Output the [X, Y] coordinate of the center of the cell containing the given text.  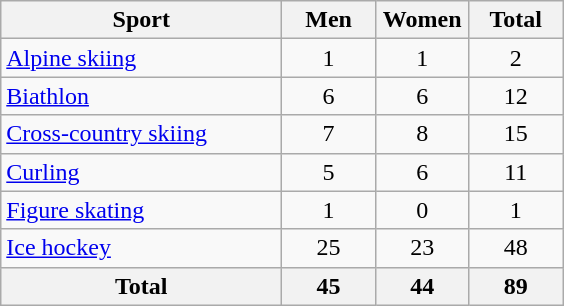
48 [516, 248]
Men [329, 20]
11 [516, 172]
25 [329, 248]
12 [516, 96]
0 [422, 210]
7 [329, 134]
Women [422, 20]
Figure skating [142, 210]
Ice hockey [142, 248]
8 [422, 134]
Cross-country skiing [142, 134]
Sport [142, 20]
Curling [142, 172]
Biathlon [142, 96]
15 [516, 134]
44 [422, 286]
89 [516, 286]
23 [422, 248]
2 [516, 58]
45 [329, 286]
5 [329, 172]
Alpine skiing [142, 58]
